Detect which cell encompasses the target text, then output its (x, y) center coordinate. 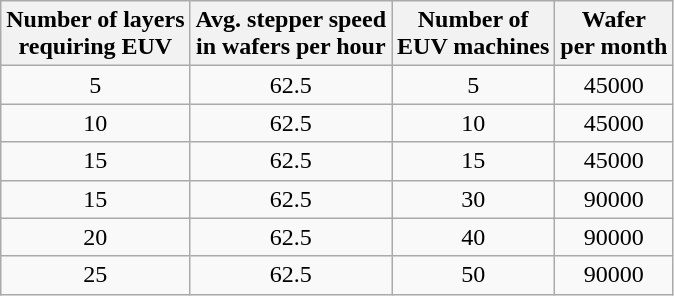
Avg. stepper speed in wafers per hour (291, 34)
Number of EUV machines (474, 34)
25 (96, 275)
20 (96, 237)
Wafer per month (614, 34)
30 (474, 199)
Number of layers requiring EUV (96, 34)
40 (474, 237)
50 (474, 275)
